Search for the cell housing the specified text and yield its [X, Y] center coordinate. 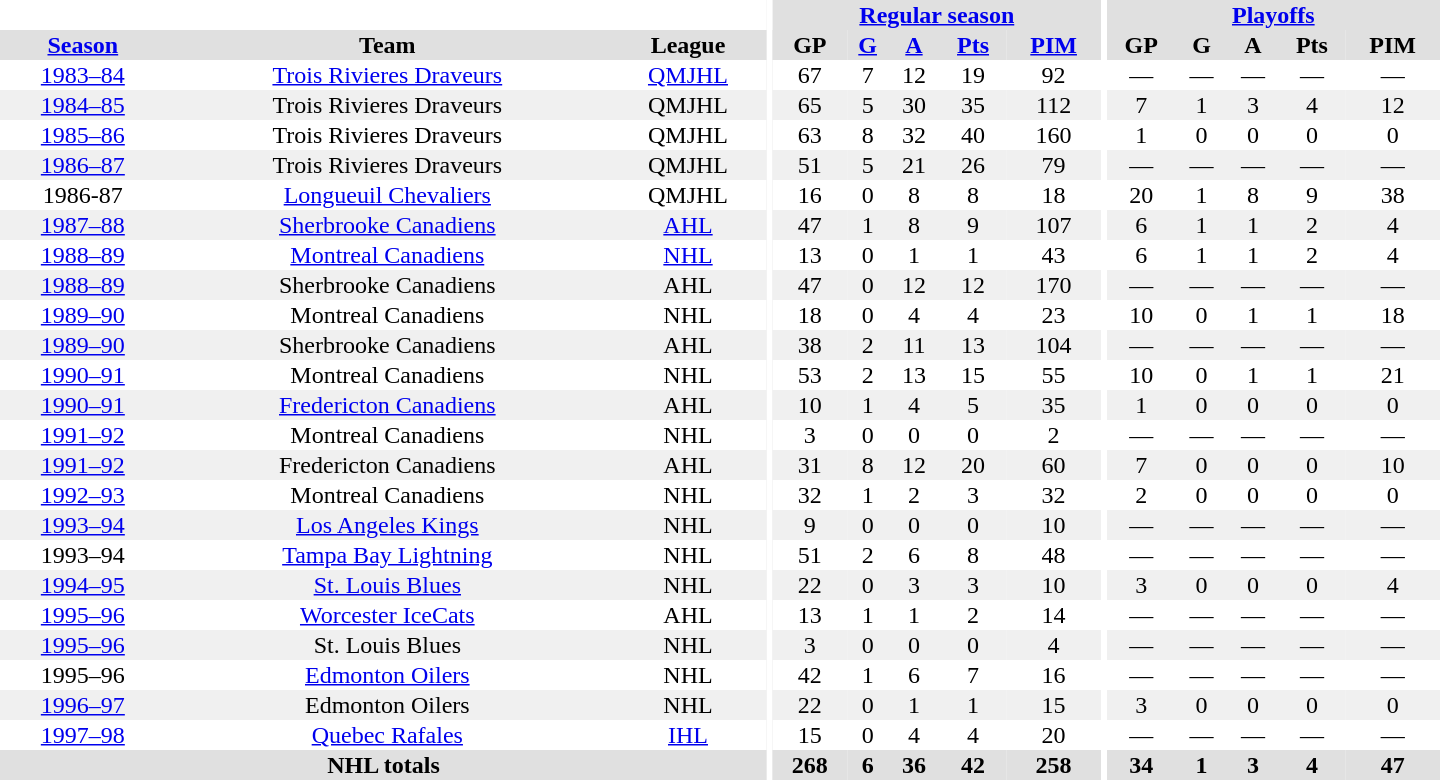
1983–84 [83, 75]
Quebec Rafales [388, 735]
53 [810, 375]
23 [1054, 315]
NHL totals [384, 765]
40 [974, 135]
63 [810, 135]
268 [810, 765]
1997–98 [83, 735]
43 [1054, 255]
19 [974, 75]
170 [1054, 285]
160 [1054, 135]
Season [83, 45]
92 [1054, 75]
1996–97 [83, 705]
League [688, 45]
30 [914, 105]
104 [1054, 345]
Worcester IceCats [388, 615]
48 [1054, 555]
112 [1054, 105]
36 [914, 765]
1984–85 [83, 105]
14 [1054, 615]
1994–95 [83, 585]
1986-87 [83, 195]
11 [914, 345]
Regular season [937, 15]
26 [974, 165]
1992–93 [83, 495]
Playoffs [1274, 15]
79 [1054, 165]
107 [1054, 225]
1985–86 [83, 135]
65 [810, 105]
258 [1054, 765]
67 [810, 75]
55 [1054, 375]
Tampa Bay Lightning [388, 555]
Team [388, 45]
1986–87 [83, 165]
31 [810, 465]
Longueuil Chevaliers [388, 195]
Los Angeles Kings [388, 525]
1987–88 [83, 225]
60 [1054, 465]
34 [1142, 765]
IHL [688, 735]
